Detect which cell encompasses the target text, then output its (x, y) center coordinate. 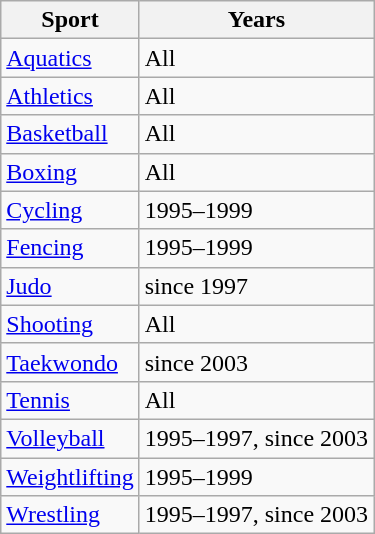
Basketball (70, 134)
Wrestling (70, 515)
Taekwondo (70, 362)
Years (256, 20)
Athletics (70, 96)
Sport (70, 20)
since 1997 (256, 286)
Aquatics (70, 58)
Cycling (70, 210)
since 2003 (256, 362)
Shooting (70, 324)
Tennis (70, 400)
Fencing (70, 248)
Volleyball (70, 438)
Judo (70, 286)
Weightlifting (70, 477)
Boxing (70, 172)
